From the cell containing the given text, extract its center point as [x, y] coordinate. 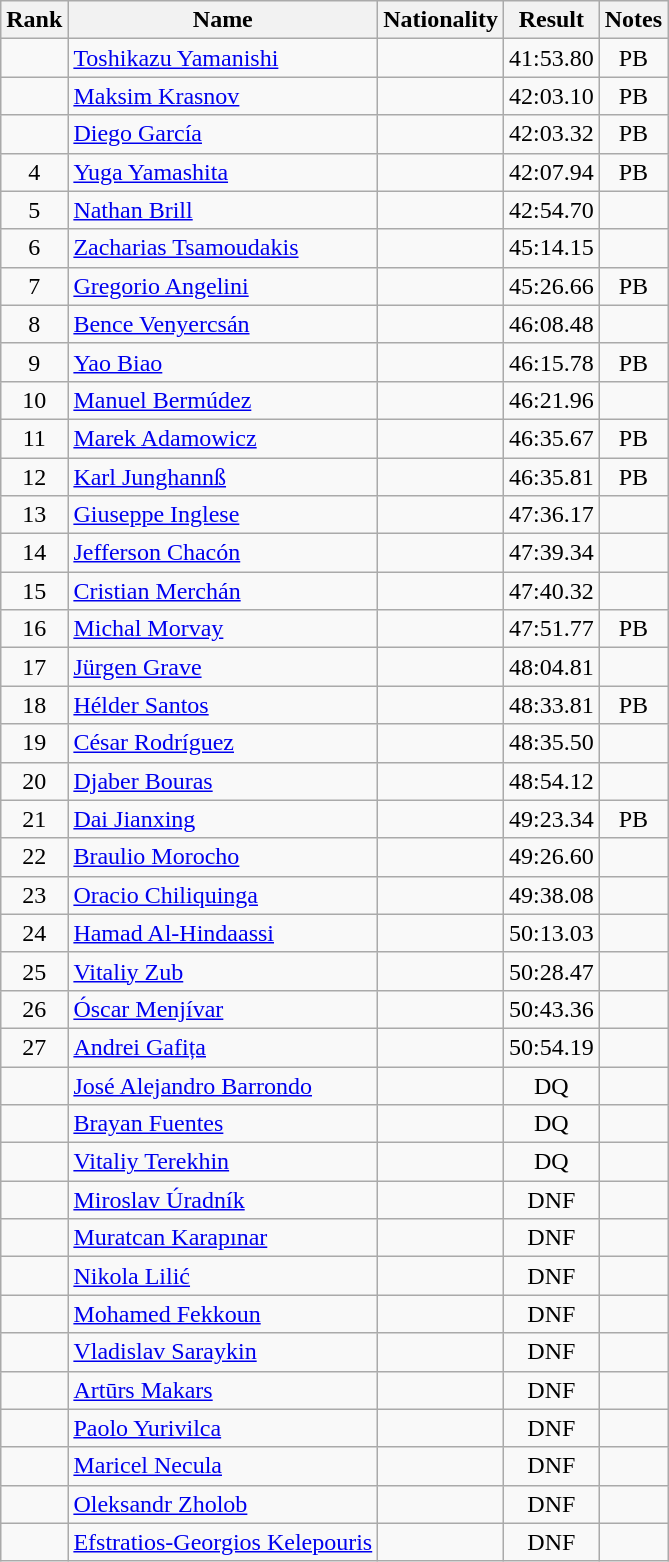
Vitaliy Zub [223, 971]
Vladislav Saraykin [223, 1352]
8 [34, 324]
20 [34, 781]
Rank [34, 20]
45:14.15 [551, 248]
22 [34, 857]
50:54.19 [551, 1047]
Bence Venyercsán [223, 324]
Yao Biao [223, 362]
Michal Morvay [223, 629]
Oracio Chiliquinga [223, 895]
24 [34, 933]
Result [551, 20]
13 [34, 515]
48:35.50 [551, 743]
Nationality [441, 20]
Hélder Santos [223, 705]
50:43.36 [551, 1009]
4 [34, 172]
Name [223, 20]
12 [34, 477]
Cristian Merchán [223, 591]
49:23.34 [551, 819]
5 [34, 210]
Artūrs Makars [223, 1390]
Muratcan Karapınar [223, 1238]
Andrei Gafița [223, 1047]
Vitaliy Terekhin [223, 1162]
21 [34, 819]
50:28.47 [551, 971]
9 [34, 362]
Braulio Morocho [223, 857]
Maksim Krasnov [223, 96]
50:13.03 [551, 933]
César Rodríguez [223, 743]
Nikola Lilić [223, 1276]
Karl Junghannß [223, 477]
49:38.08 [551, 895]
25 [34, 971]
Efstratios-Georgios Kelepouris [223, 1542]
16 [34, 629]
46:35.67 [551, 438]
48:54.12 [551, 781]
47:39.34 [551, 553]
Paolo Yurivilca [223, 1428]
Dai Jianxing [223, 819]
42:03.32 [551, 134]
Jürgen Grave [223, 667]
Brayan Fuentes [223, 1124]
Marek Adamowicz [223, 438]
23 [34, 895]
46:21.96 [551, 400]
18 [34, 705]
41:53.80 [551, 58]
14 [34, 553]
45:26.66 [551, 286]
49:26.60 [551, 857]
Miroslav Úradník [223, 1200]
48:33.81 [551, 705]
47:40.32 [551, 591]
27 [34, 1047]
6 [34, 248]
11 [34, 438]
Notes [633, 20]
Djaber Bouras [223, 781]
19 [34, 743]
15 [34, 591]
Nathan Brill [223, 210]
Jefferson Chacón [223, 553]
7 [34, 286]
47:51.77 [551, 629]
José Alejandro Barrondo [223, 1085]
17 [34, 667]
Yuga Yamashita [223, 172]
Mohamed Fekkoun [223, 1314]
Manuel Bermúdez [223, 400]
Diego García [223, 134]
Maricel Necula [223, 1466]
46:35.81 [551, 477]
42:07.94 [551, 172]
Giuseppe Inglese [223, 515]
48:04.81 [551, 667]
42:54.70 [551, 210]
Zacharias Tsamoudakis [223, 248]
42:03.10 [551, 96]
26 [34, 1009]
Toshikazu Yamanishi [223, 58]
47:36.17 [551, 515]
46:08.48 [551, 324]
Óscar Menjívar [223, 1009]
Oleksandr Zholob [223, 1504]
46:15.78 [551, 362]
10 [34, 400]
Hamad Al-Hindaassi [223, 933]
Gregorio Angelini [223, 286]
